Capture the cell that displays the provided text and extract its [x, y] central coordinate. 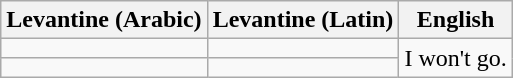
English [456, 20]
Levantine (Latin) [303, 20]
I won't go. [456, 58]
Levantine (Arabic) [104, 20]
